Locate the cell with the specified text and output its (x, y) center coordinate. 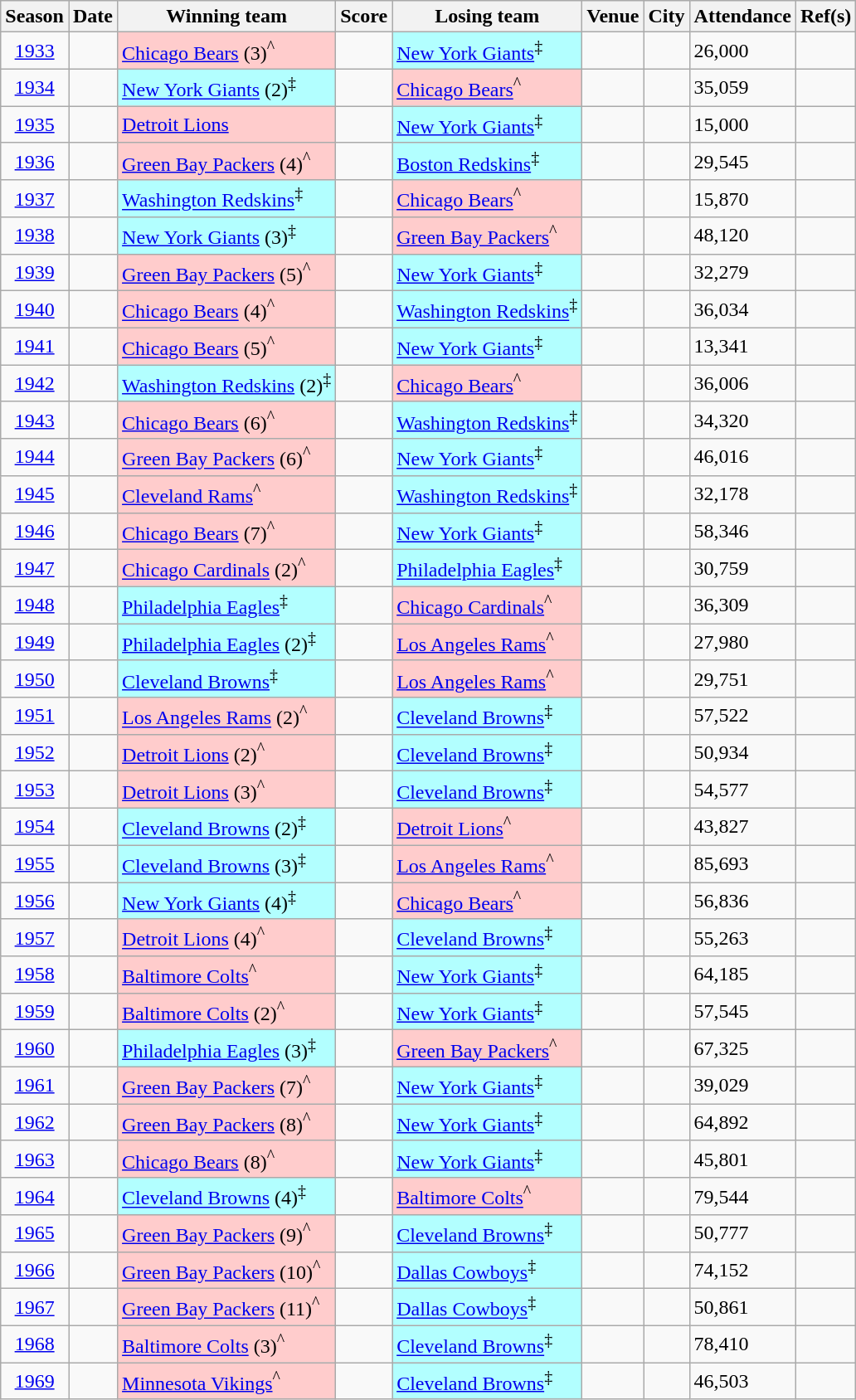
1935 (35, 124)
Green Bay Packers (9)^ (227, 1234)
39,029 (742, 1085)
26,000 (742, 51)
Attendance (742, 17)
15,000 (742, 124)
Chicago Cardinals^ (488, 605)
Philadelphia Eagles (3)‡ (227, 1048)
1938 (35, 236)
58,346 (742, 531)
1953 (35, 790)
1958 (35, 975)
29,751 (742, 678)
Green Bay Packers (6)^ (227, 458)
15,870 (742, 199)
Chicago Bears (6)^ (227, 420)
1956 (35, 901)
Los Angeles Rams (2)^ (227, 717)
Green Bay Packers (5)^ (227, 272)
34,320 (742, 420)
50,777 (742, 1234)
Ref(s) (825, 17)
1950 (35, 678)
Chicago Bears (7)^ (227, 531)
Losing team (488, 17)
1944 (35, 458)
64,185 (742, 975)
New York Giants (2)‡ (227, 88)
1961 (35, 1085)
Green Bay Packers (10)^ (227, 1271)
85,693 (742, 864)
36,034 (742, 310)
32,178 (742, 494)
1951 (35, 717)
Baltimore Colts (3)^ (227, 1344)
1962 (35, 1123)
Cleveland Rams^ (227, 494)
43,827 (742, 826)
48,120 (742, 236)
29,545 (742, 161)
1963 (35, 1159)
Green Bay Packers (4)^ (227, 161)
1945 (35, 494)
56,836 (742, 901)
Green Bay Packers (7)^ (227, 1085)
57,545 (742, 1012)
1959 (35, 1012)
Detroit Lions (227, 124)
1934 (35, 88)
New York Giants (3)‡ (227, 236)
1936 (35, 161)
46,503 (742, 1382)
Chicago Bears (3)^ (227, 51)
Detroit Lions (3)^ (227, 790)
74,152 (742, 1271)
1942 (35, 383)
1967 (35, 1307)
Cleveland Browns (4)‡ (227, 1196)
1954 (35, 826)
1966 (35, 1271)
Chicago Bears (4)^ (227, 310)
Venue (613, 17)
Detroit Lions (4)^ (227, 937)
1933 (35, 51)
1969 (35, 1382)
13,341 (742, 347)
1946 (35, 531)
50,934 (742, 753)
Chicago Cardinals (2)^ (227, 569)
Philadelphia Eagles (2)‡ (227, 642)
Detroit Lions^ (488, 826)
30,759 (742, 569)
1960 (35, 1048)
1964 (35, 1196)
Season (35, 17)
Chicago Bears (8)^ (227, 1159)
1952 (35, 753)
Detroit Lions (2)^ (227, 753)
Green Bay Packers (11)^ (227, 1307)
1941 (35, 347)
45,801 (742, 1159)
1940 (35, 310)
32,279 (742, 272)
1965 (35, 1234)
67,325 (742, 1048)
55,263 (742, 937)
Washington Redskins (2)‡ (227, 383)
79,544 (742, 1196)
57,522 (742, 717)
1948 (35, 605)
50,861 (742, 1307)
1943 (35, 420)
City (667, 17)
Chicago Bears (5)^ (227, 347)
1947 (35, 569)
Cleveland Browns (3)‡ (227, 864)
1957 (35, 937)
78,410 (742, 1344)
1955 (35, 864)
1937 (35, 199)
Date (93, 17)
1949 (35, 642)
Baltimore Colts (2)^ (227, 1012)
New York Giants (4)‡ (227, 901)
1939 (35, 272)
1968 (35, 1344)
54,577 (742, 790)
Minnesota Vikings^ (227, 1382)
36,006 (742, 383)
46,016 (742, 458)
Green Bay Packers (8)^ (227, 1123)
Winning team (227, 17)
Score (364, 17)
Cleveland Browns (2)‡ (227, 826)
27,980 (742, 642)
35,059 (742, 88)
Boston Redskins‡ (488, 161)
36,309 (742, 605)
64,892 (742, 1123)
